Provide the (x, y) coordinate of the cell's center where the given text is located.  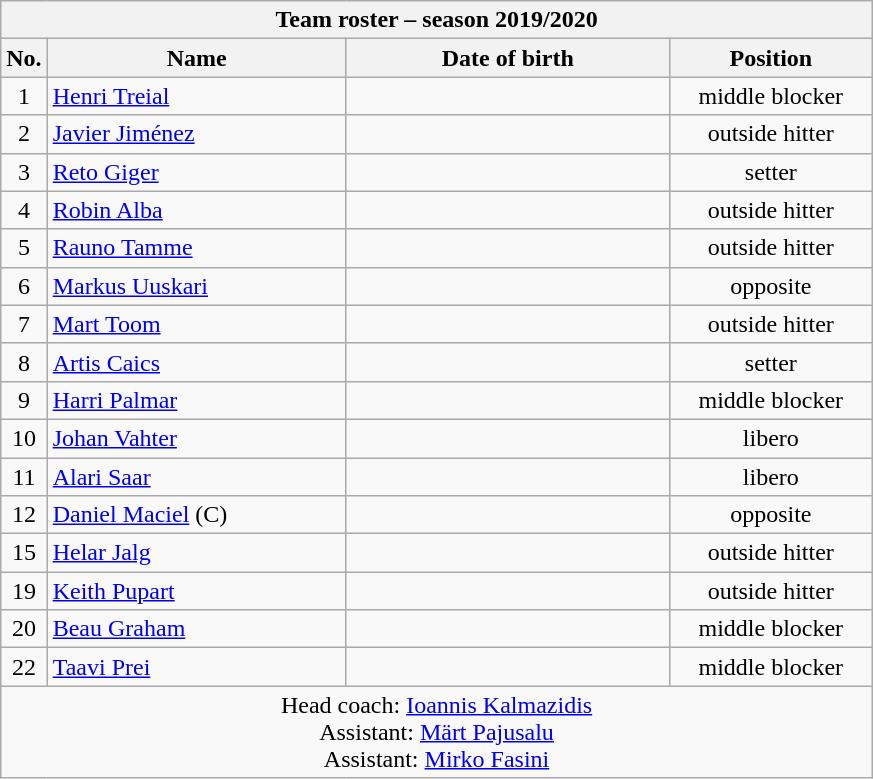
Daniel Maciel (C) (196, 515)
Johan Vahter (196, 438)
Robin Alba (196, 210)
Position (770, 58)
2 (24, 134)
19 (24, 591)
Harri Palmar (196, 400)
No. (24, 58)
4 (24, 210)
9 (24, 400)
15 (24, 553)
Beau Graham (196, 629)
Team roster – season 2019/2020 (437, 20)
Keith Pupart (196, 591)
5 (24, 248)
Markus Uuskari (196, 286)
Henri Treial (196, 96)
12 (24, 515)
Alari Saar (196, 477)
Head coach: Ioannis KalmazidisAssistant: Märt PajusaluAssistant: Mirko Fasini (437, 732)
Name (196, 58)
Taavi Prei (196, 667)
1 (24, 96)
8 (24, 362)
Helar Jalg (196, 553)
6 (24, 286)
7 (24, 324)
22 (24, 667)
Date of birth (508, 58)
11 (24, 477)
10 (24, 438)
Mart Toom (196, 324)
Artis Caics (196, 362)
20 (24, 629)
Javier Jiménez (196, 134)
Rauno Tamme (196, 248)
Reto Giger (196, 172)
3 (24, 172)
